Find where the given text appears and provide that cell's center as (X, Y) coordinate. 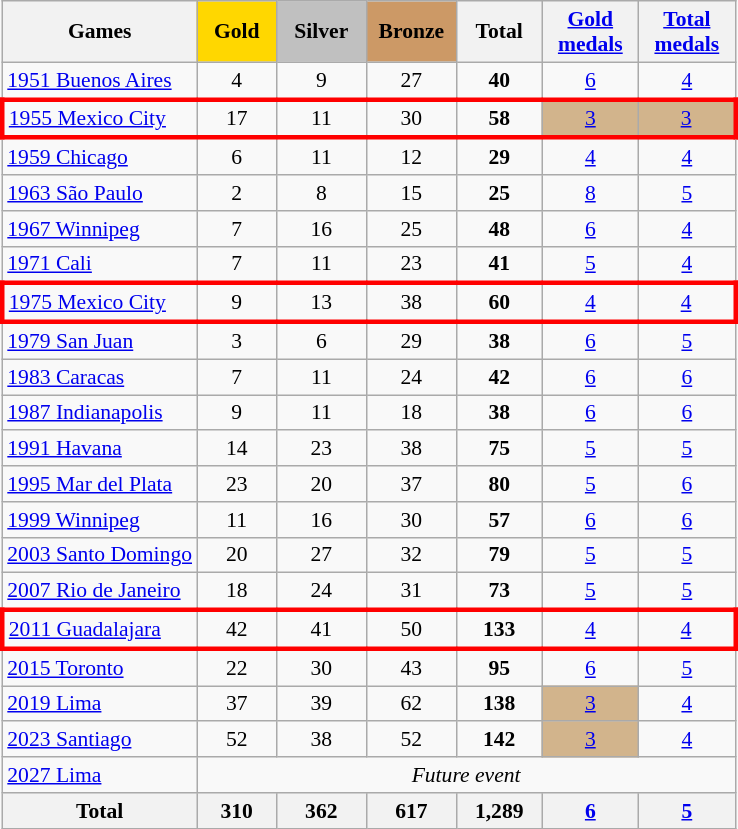
Games (100, 32)
2007 Rio de Janeiro (100, 592)
Silver (321, 32)
12 (411, 156)
1991 Havana (100, 449)
43 (411, 668)
1975 Mexico City (100, 304)
362 (321, 811)
14 (236, 449)
Total medals (688, 32)
40 (499, 80)
13 (321, 304)
95 (499, 668)
1967 Winnipeg (100, 229)
32 (411, 555)
142 (499, 740)
79 (499, 555)
58 (499, 118)
1983 Caracas (100, 377)
1999 Winnipeg (100, 520)
2019 Lima (100, 704)
2015 Toronto (100, 668)
80 (499, 484)
Gold medals (590, 32)
617 (411, 811)
2003 Santo Domingo (100, 555)
39 (321, 704)
22 (236, 668)
17 (236, 118)
50 (411, 630)
Future event (466, 775)
138 (499, 704)
57 (499, 520)
2 (236, 193)
Gold (236, 32)
1979 San Juan (100, 340)
2011 Guadalajara (100, 630)
62 (411, 704)
2027 Lima (100, 775)
1951 Buenos Aires (100, 80)
1987 Indianapolis (100, 413)
31 (411, 592)
60 (499, 304)
73 (499, 592)
1971 Cali (100, 264)
Bronze (411, 32)
15 (411, 193)
75 (499, 449)
1,289 (499, 811)
1995 Mar del Plata (100, 484)
48 (499, 229)
1955 Mexico City (100, 118)
1963 São Paulo (100, 193)
1959 Chicago (100, 156)
133 (499, 630)
310 (236, 811)
2023 Santiago (100, 740)
